Locate the cell with the specified text and output its (X, Y) center coordinate. 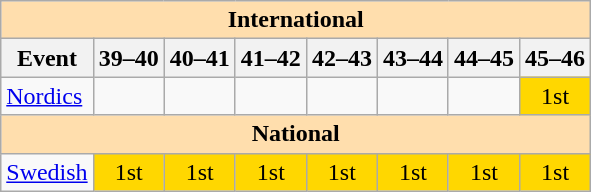
40–41 (200, 58)
42–43 (342, 58)
Event (47, 58)
39–40 (128, 58)
44–45 (484, 58)
45–46 (556, 58)
National (296, 134)
41–42 (270, 58)
International (296, 20)
43–44 (412, 58)
Nordics (47, 96)
Swedish (47, 172)
